Return the [x, y] coordinate for the center point of the cell that contains the specified text.  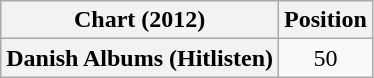
Danish Albums (Hitlisten) [140, 58]
50 [326, 58]
Chart (2012) [140, 20]
Position [326, 20]
